Capture the cell that displays the provided text and extract its [x, y] central coordinate. 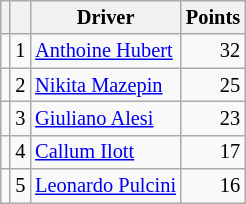
1 [20, 51]
Leonardo Pulcini [106, 186]
23 [213, 118]
Giuliano Alesi [106, 118]
Points [213, 17]
2 [20, 85]
5 [20, 186]
4 [20, 152]
17 [213, 152]
16 [213, 186]
Anthoine Hubert [106, 51]
Driver [106, 17]
3 [20, 118]
Callum Ilott [106, 152]
25 [213, 85]
32 [213, 51]
Nikita Mazepin [106, 85]
